Extract the [X, Y] coordinate from the center of the cell holding the provided text.  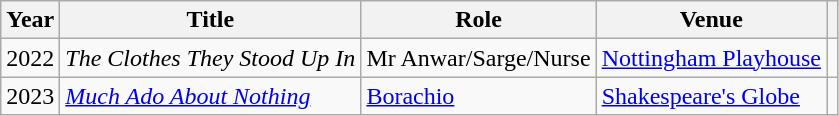
Mr Anwar/Sarge/Nurse [478, 58]
Much Ado About Nothing [210, 96]
2022 [30, 58]
Role [478, 20]
Title [210, 20]
Venue [711, 20]
Shakespeare's Globe [711, 96]
Borachio [478, 96]
2023 [30, 96]
The Clothes They Stood Up In [210, 58]
Year [30, 20]
Nottingham Playhouse [711, 58]
